Extract the [X, Y] coordinate from the center of the cell holding the provided text.  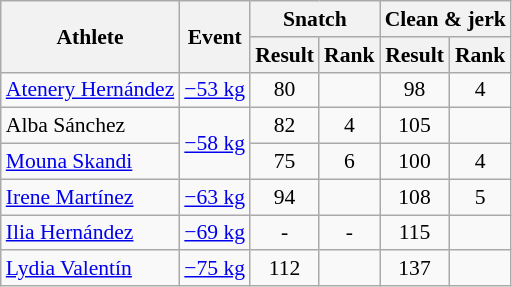
108 [415, 197]
115 [415, 233]
Clean & jerk [446, 19]
−69 kg [214, 233]
−75 kg [214, 269]
6 [350, 162]
5 [480, 197]
Irene Martínez [90, 197]
112 [284, 269]
−53 kg [214, 90]
Athlete [90, 36]
98 [415, 90]
137 [415, 269]
94 [284, 197]
105 [415, 126]
Atenery Hernández [90, 90]
−63 kg [214, 197]
Mouna Skandi [90, 162]
80 [284, 90]
Alba Sánchez [90, 126]
82 [284, 126]
100 [415, 162]
−58 kg [214, 144]
Event [214, 36]
Ilia Hernández [90, 233]
Lydia Valentín [90, 269]
Snatch [314, 19]
75 [284, 162]
